Provide the [x, y] coordinate of the cell's center where the given text is located.  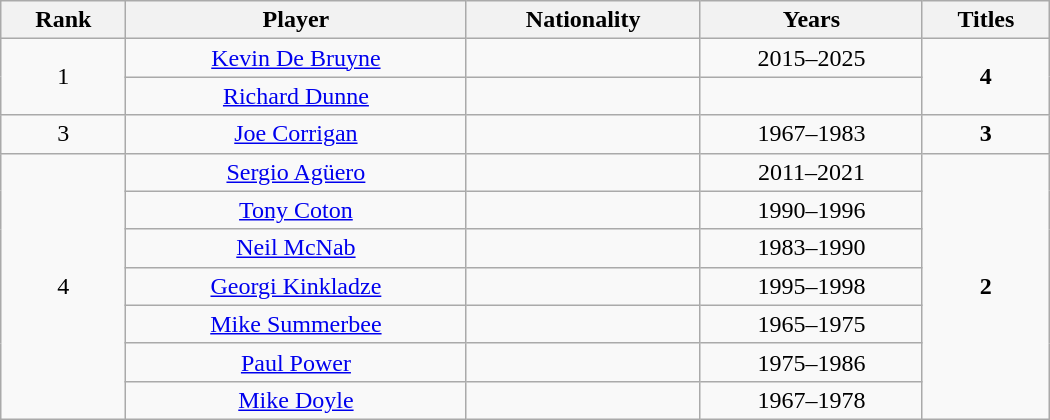
Mike Doyle [296, 400]
1967–1978 [811, 400]
Tony Coton [296, 210]
Kevin De Bruyne [296, 58]
Paul Power [296, 362]
2 [986, 286]
1975–1986 [811, 362]
1965–1975 [811, 324]
1967–1983 [811, 134]
2015–2025 [811, 58]
2011–2021 [811, 172]
1 [64, 77]
Mike Summerbee [296, 324]
1983–1990 [811, 248]
Richard Dunne [296, 96]
Titles [986, 20]
Nationality [583, 20]
Neil McNab [296, 248]
Player [296, 20]
Rank [64, 20]
Georgi Kinkladze [296, 286]
1990–1996 [811, 210]
Sergio Agüero [296, 172]
Years [811, 20]
Joe Corrigan [296, 134]
1995–1998 [811, 286]
